Capture the cell that displays the provided text and extract its [x, y] central coordinate. 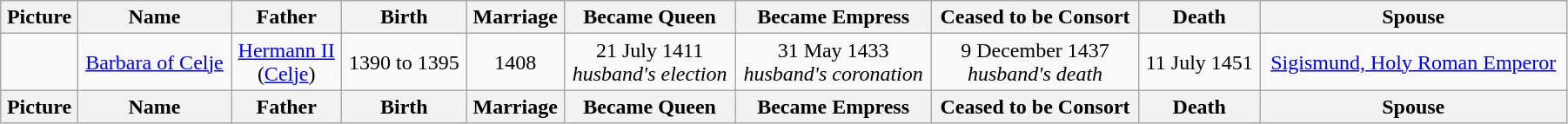
21 July 1411husband's election [649, 62]
Barbara of Celje [154, 62]
31 May 1433husband's coronation [834, 62]
Hermann II(Celje) [287, 62]
11 July 1451 [1199, 62]
9 December 1437husband's death [1035, 62]
1408 [515, 62]
1390 to 1395 [404, 62]
Sigismund, Holy Roman Emperor [1413, 62]
